Scan for the cell matching the given text and deliver its [x, y] coordinate at center. 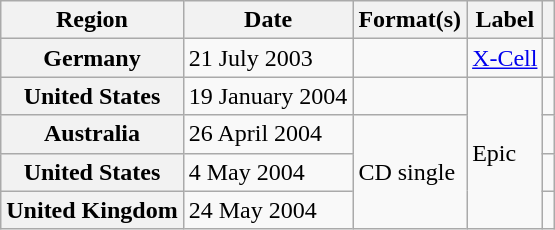
Format(s) [410, 20]
Australia [92, 134]
Region [92, 20]
4 May 2004 [268, 172]
24 May 2004 [268, 210]
19 January 2004 [268, 96]
21 July 2003 [268, 58]
United Kingdom [92, 210]
X-Cell [505, 58]
Date [268, 20]
26 April 2004 [268, 134]
Germany [92, 58]
Epic [505, 153]
Label [505, 20]
CD single [410, 172]
